Capture the cell that displays the provided text and extract its [x, y] central coordinate. 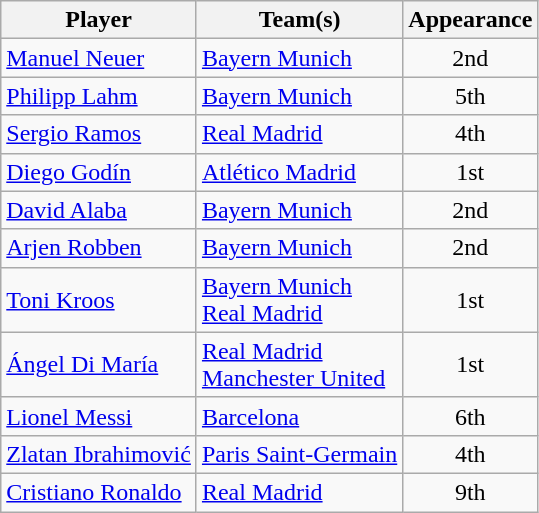
Bayern Munich Real Madrid [299, 300]
Appearance [470, 20]
Ángel Di María [99, 364]
Player [99, 20]
Paris Saint-Germain [299, 454]
9th [470, 492]
Atlético Madrid [299, 172]
Philipp Lahm [99, 96]
Team(s) [299, 20]
Lionel Messi [99, 416]
Real Madrid Manchester United [299, 364]
Cristiano Ronaldo [99, 492]
David Alaba [99, 210]
Sergio Ramos [99, 134]
Diego Godín [99, 172]
Manuel Neuer [99, 58]
Zlatan Ibrahimović [99, 454]
Toni Kroos [99, 300]
5th [470, 96]
Barcelona [299, 416]
Arjen Robben [99, 248]
6th [470, 416]
